Determine the [X, Y] coordinate at the center of the cell enclosing the given text.  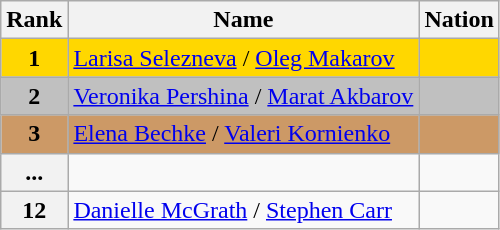
Elena Bechke / Valeri Kornienko [244, 134]
1 [34, 58]
Name [244, 20]
Nation [459, 20]
3 [34, 134]
... [34, 172]
2 [34, 96]
Danielle McGrath / Stephen Carr [244, 210]
12 [34, 210]
Rank [34, 20]
Veronika Pershina / Marat Akbarov [244, 96]
Larisa Selezneva / Oleg Makarov [244, 58]
